Determine the (X, Y) coordinate at the center of the cell enclosing the given text.  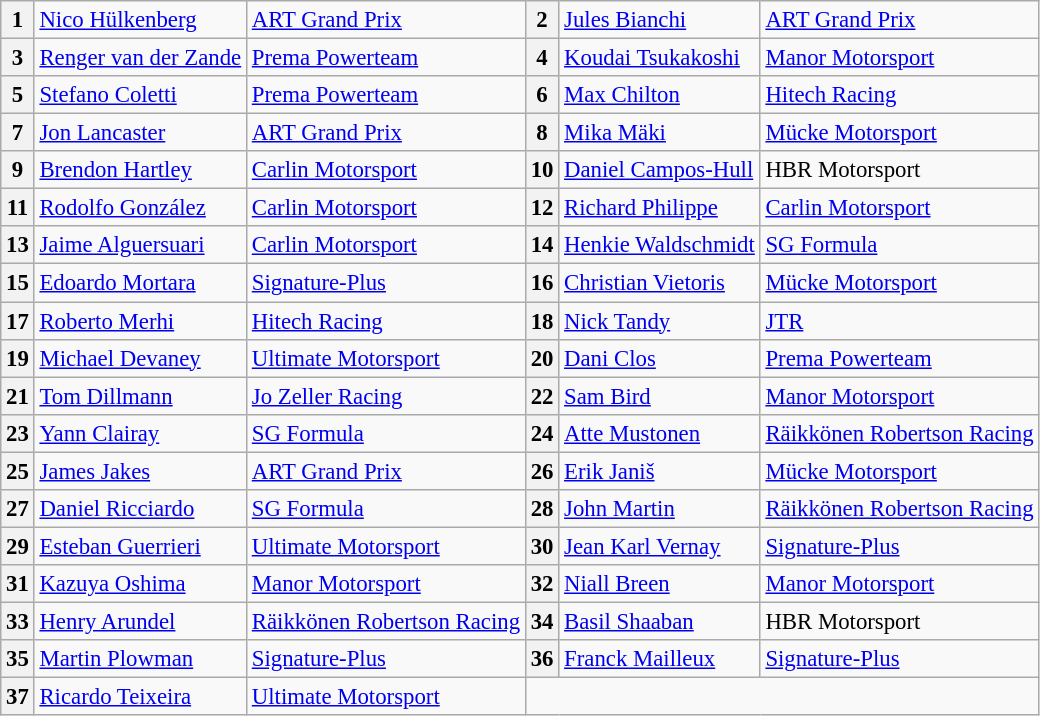
12 (542, 208)
Kazuya Oshima (140, 584)
24 (542, 433)
Jon Lancaster (140, 133)
6 (542, 95)
18 (542, 321)
13 (18, 245)
Atte Mustonen (660, 433)
34 (542, 621)
Renger van der Zande (140, 58)
Christian Vietoris (660, 283)
30 (542, 546)
20 (542, 358)
22 (542, 396)
9 (18, 170)
15 (18, 283)
Jo Zeller Racing (386, 396)
Nick Tandy (660, 321)
19 (18, 358)
35 (18, 659)
Jules Bianchi (660, 20)
28 (542, 509)
Erik Janiš (660, 471)
29 (18, 546)
Daniel Campos-Hull (660, 170)
33 (18, 621)
Franck Mailleux (660, 659)
Henkie Waldschmidt (660, 245)
Ricardo Teixeira (140, 697)
Stefano Coletti (140, 95)
27 (18, 509)
Daniel Ricciardo (140, 509)
James Jakes (140, 471)
Niall Breen (660, 584)
Esteban Guerrieri (140, 546)
17 (18, 321)
26 (542, 471)
7 (18, 133)
Dani Clos (660, 358)
23 (18, 433)
4 (542, 58)
Edoardo Mortara (140, 283)
John Martin (660, 509)
JTR (900, 321)
1 (18, 20)
Max Chilton (660, 95)
Jaime Alguersuari (140, 245)
21 (18, 396)
32 (542, 584)
11 (18, 208)
37 (18, 697)
Nico Hülkenberg (140, 20)
25 (18, 471)
31 (18, 584)
Tom Dillmann (140, 396)
Roberto Merhi (140, 321)
Sam Bird (660, 396)
Richard Philippe (660, 208)
Yann Clairay (140, 433)
8 (542, 133)
36 (542, 659)
14 (542, 245)
16 (542, 283)
10 (542, 170)
Rodolfo González (140, 208)
Michael Devaney (140, 358)
Basil Shaaban (660, 621)
2 (542, 20)
Martin Plowman (140, 659)
3 (18, 58)
Brendon Hartley (140, 170)
Mika Mäki (660, 133)
Koudai Tsukakoshi (660, 58)
Henry Arundel (140, 621)
5 (18, 95)
Jean Karl Vernay (660, 546)
